Scan for the cell matching the given text and deliver its (x, y) coordinate at center. 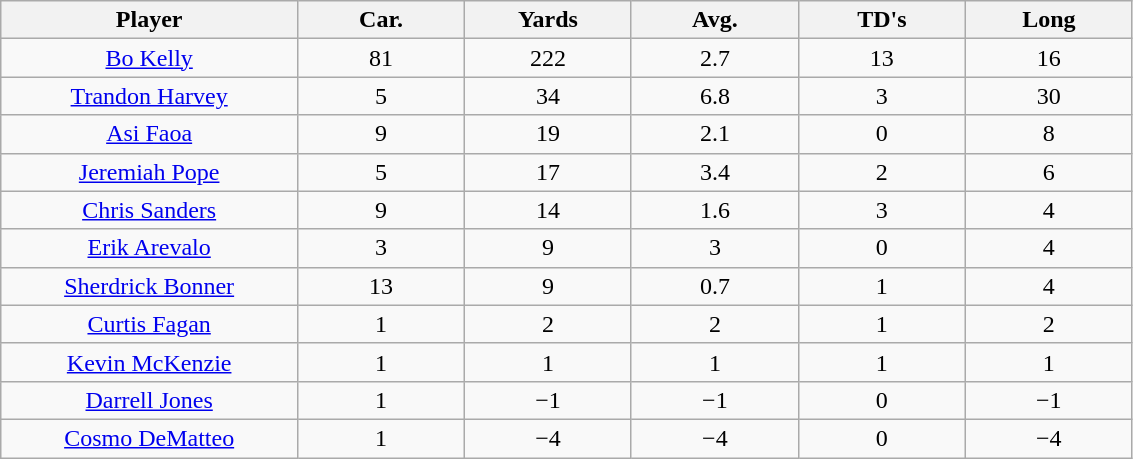
0.7 (714, 286)
6.8 (714, 96)
222 (548, 58)
14 (548, 210)
3.4 (714, 172)
17 (548, 172)
81 (382, 58)
Player (150, 20)
Kevin McKenzie (150, 362)
16 (1048, 58)
Car. (382, 20)
Asi Faoa (150, 134)
Trandon Harvey (150, 96)
TD's (882, 20)
34 (548, 96)
19 (548, 134)
Curtis Fagan (150, 324)
Avg. (714, 20)
30 (1048, 96)
1.6 (714, 210)
2.7 (714, 58)
6 (1048, 172)
Yards (548, 20)
Long (1048, 20)
Jeremiah Pope (150, 172)
Bo Kelly (150, 58)
Erik Arevalo (150, 248)
Darrell Jones (150, 400)
Chris Sanders (150, 210)
8 (1048, 134)
Cosmo DeMatteo (150, 438)
2.1 (714, 134)
Sherdrick Bonner (150, 286)
